Return the (x, y) coordinate for the center point of the cell that contains the specified text.  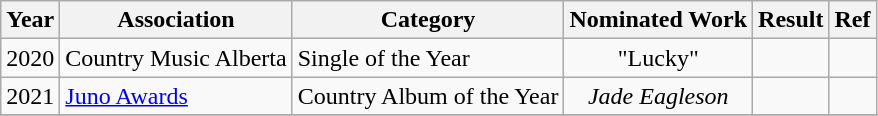
Country Music Alberta (176, 58)
Juno Awards (176, 96)
"Lucky" (658, 58)
Nominated Work (658, 20)
Single of the Year (428, 58)
Jade Eagleson (658, 96)
Association (176, 20)
Category (428, 20)
2021 (30, 96)
2020 (30, 58)
Ref (852, 20)
Country Album of the Year (428, 96)
Year (30, 20)
Result (791, 20)
